Extract the (X, Y) coordinate from the center of the cell holding the provided text.  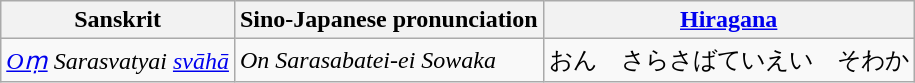
Hiragana (728, 20)
Sino-Japanese pronunciation (388, 20)
On Sarasabatei-ei Sowaka (388, 60)
Sanskrit (118, 20)
Oṃ Sarasvatyai svāhā (118, 60)
おん さらさばていえい そわか (728, 60)
